Locate the cell with the specified text and output its [x, y] center coordinate. 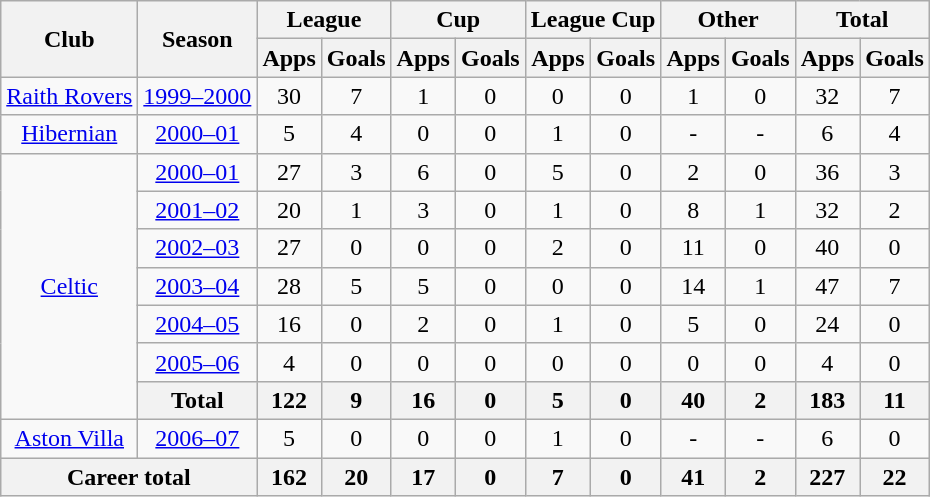
14 [693, 286]
227 [827, 477]
47 [827, 286]
9 [356, 400]
30 [289, 96]
162 [289, 477]
22 [895, 477]
Other [728, 20]
Celtic [70, 286]
17 [423, 477]
28 [289, 286]
Season [198, 39]
Raith Rovers [70, 96]
2005–06 [198, 362]
1999–2000 [198, 96]
Club [70, 39]
24 [827, 324]
Aston Villa [70, 438]
League Cup [593, 20]
2001–02 [198, 210]
Cup [458, 20]
2004–05 [198, 324]
2002–03 [198, 248]
122 [289, 400]
League [324, 20]
Hibernian [70, 134]
2003–04 [198, 286]
183 [827, 400]
41 [693, 477]
8 [693, 210]
36 [827, 172]
Career total [129, 477]
2006–07 [198, 438]
